Extract the (X, Y) coordinate from the center of the cell holding the provided text.  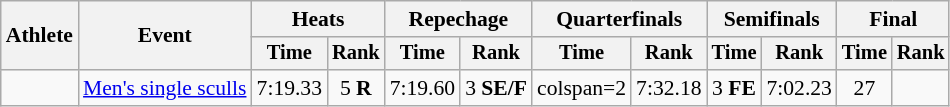
colspan=2 (582, 88)
Semifinals (772, 19)
7:19.33 (290, 88)
3 SE/F (496, 88)
Final (893, 19)
Event (165, 36)
Men's single sculls (165, 88)
3 FE (734, 88)
7:32.18 (668, 88)
Repechage (458, 19)
27 (864, 88)
5 R (356, 88)
7:19.60 (422, 88)
Quarterfinals (620, 19)
7:02.23 (798, 88)
Athlete (40, 36)
Heats (318, 19)
